Search for the cell housing the specified text and yield its (X, Y) center coordinate. 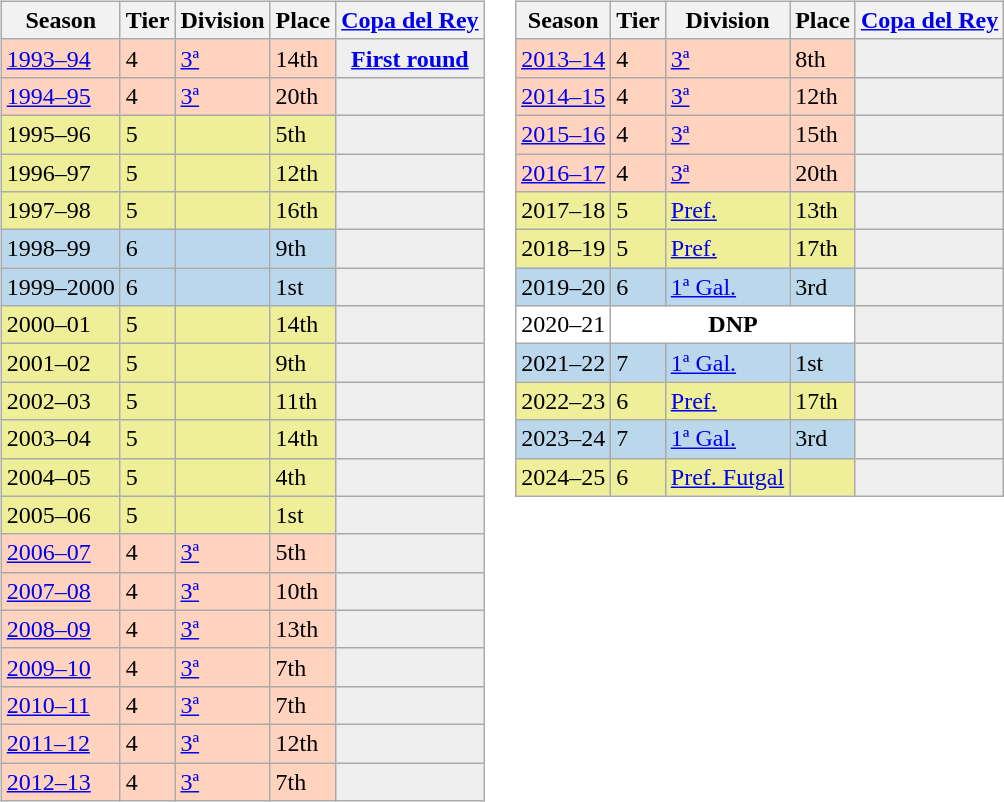
Pref. Futgal (727, 477)
2000–01 (60, 325)
2013–14 (564, 58)
2009–10 (60, 667)
2018–19 (564, 249)
4th (303, 477)
2021–22 (564, 363)
2006–07 (60, 553)
2003–04 (60, 439)
First round (410, 58)
2015–16 (564, 134)
2023–24 (564, 439)
11th (303, 401)
1999–2000 (60, 287)
DNP (734, 325)
2012–13 (60, 781)
2014–15 (564, 96)
2024–25 (564, 477)
2005–06 (60, 515)
1998–99 (60, 249)
2017–18 (564, 211)
2008–09 (60, 629)
1997–98 (60, 211)
16th (303, 211)
2011–12 (60, 743)
2004–05 (60, 477)
2001–02 (60, 363)
2016–17 (564, 173)
1994–95 (60, 96)
1995–96 (60, 134)
2020–21 (564, 325)
8th (823, 58)
10th (303, 591)
15th (823, 134)
1993–94 (60, 58)
2007–08 (60, 591)
2010–11 (60, 705)
1996–97 (60, 173)
2022–23 (564, 401)
2002–03 (60, 401)
2019–20 (564, 287)
